Locate the cell with the specified text and output its [x, y] center coordinate. 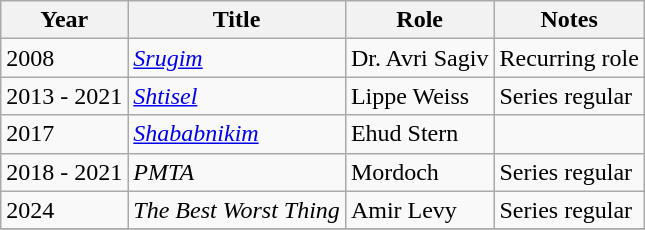
PMTA [237, 172]
2008 [64, 58]
Recurring role [569, 58]
Role [420, 20]
2017 [64, 134]
2018 - 2021 [64, 172]
Shtisel [237, 96]
Amir Levy [420, 210]
Ehud Stern [420, 134]
Lippe Weiss [420, 96]
Year [64, 20]
2024 [64, 210]
Shababnikim [237, 134]
Notes [569, 20]
Dr. Avri Sagiv [420, 58]
Title [237, 20]
Srugim [237, 58]
Mordoch [420, 172]
The Best Worst Thing [237, 210]
2013 - 2021 [64, 96]
